Scan for the cell matching the given text and deliver its [X, Y] coordinate at center. 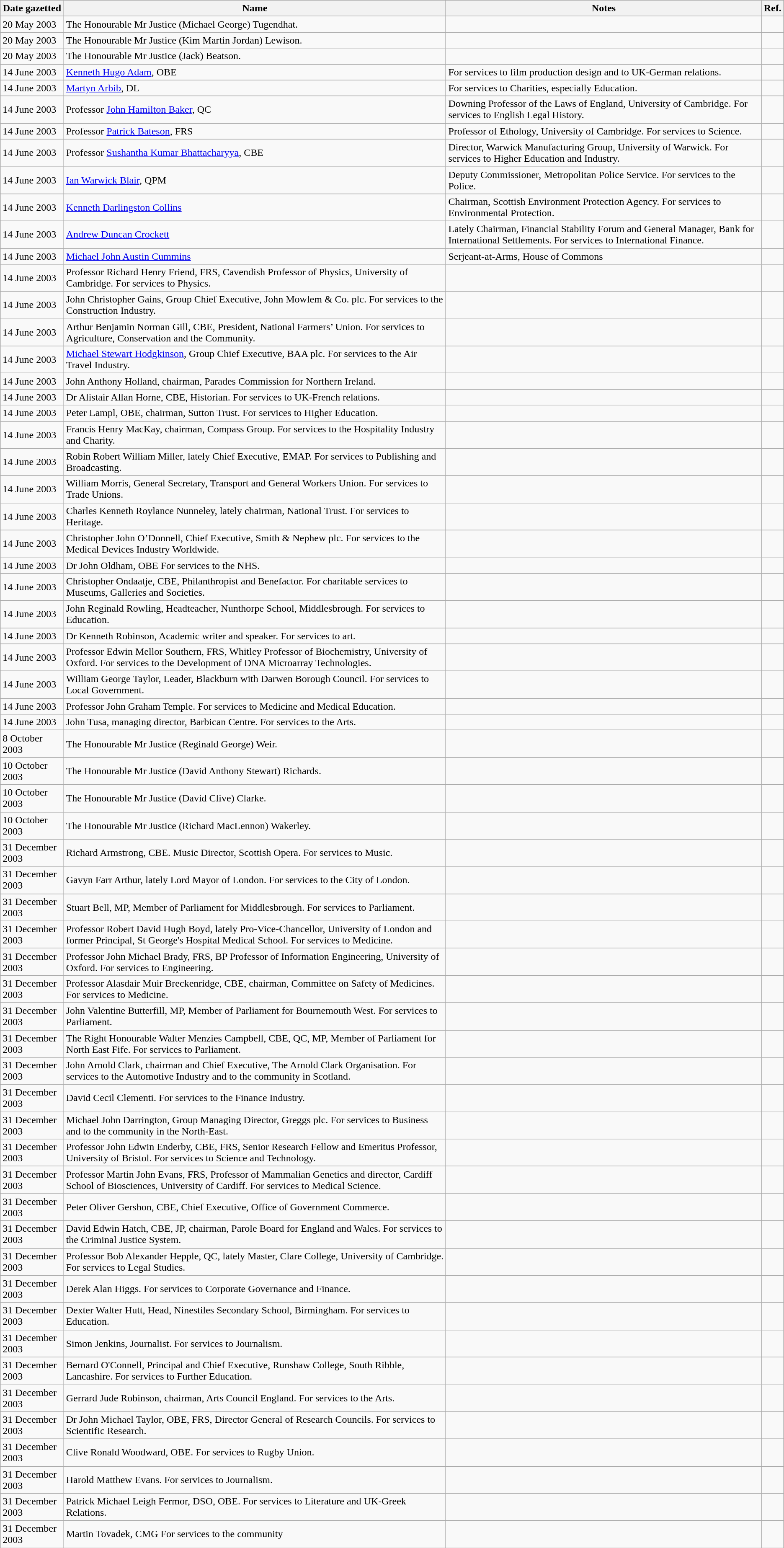
Kenneth Hugo Adam, OBE [255, 72]
Andrew Duncan Crockett [255, 235]
For services to film production design and to UK-German relations. [604, 72]
Professor Richard Henry Friend, FRS, Cavendish Professor of Physics, University of Cambridge. For services to Physics. [255, 278]
Downing Professor of the Laws of England, University of Cambridge. For services to English Legal History. [604, 110]
Lately Chairman, Financial Stability Forum and General Manager, Bank for International Settlements. For services to International Finance. [604, 235]
Peter Oliver Gershon, CBE, Chief Executive, Office of Government Commerce. [255, 1207]
Professor John Edwin Enderby, CBE, FRS, Senior Research Fellow and Emeritus Professor, University of Bristol. For services to Science and Technology. [255, 1153]
Derek Alan Higgs. For services to Corporate Governance and Finance. [255, 1289]
Kenneth Darlingston Collins [255, 207]
Deputy Commissioner, Metropolitan Police Service. For services to the Police. [604, 180]
Charles Kenneth Roylance Nunneley, lately chairman, National Trust. For services to Heritage. [255, 516]
The Honourable Mr Justice (Reginald George) Weir. [255, 744]
Professor John Michael Brady, FRS, BP Professor of Information Engineering, University of Oxford. For services to Engineering. [255, 962]
John Anthony Holland, chairman, Parades Commission for Northern Ireland. [255, 381]
The Honourable Mr Justice (Michael George) Tugendhat. [255, 24]
David Edwin Hatch, CBE, JP, chairman, Parole Board for England and Wales. For services to the Criminal Justice System. [255, 1234]
Stuart Bell, MP, Member of Parliament for Middlesbrough. For services to Parliament. [255, 907]
Bernard O'Connell, Principal and Chief Executive, Runshaw College, South Ribble, Lancashire. For services to Further Education. [255, 1371]
Professor Patrick Bateson, FRS [255, 131]
Professor of Ethology, University of Cambridge. For services to Science. [604, 131]
Michael Stewart Hodgkinson, Group Chief Executive, BAA plc. For services to the Air Travel Industry. [255, 359]
Ref. [772, 8]
John Reginald Rowling, Headteacher, Nunthorpe School, Middlesbrough. For services to Education. [255, 614]
The Honourable Mr Justice (Richard MacLennon) Wakerley. [255, 825]
Martin Tovadek, CMG For services to the community [255, 1534]
David Cecil Clementi. For services to the Finance Industry. [255, 1098]
Professor Alasdair Muir Breckenridge, CBE, chairman, Committee on Safety of Medicines. For services to Medicine. [255, 989]
Professor John Hamilton Baker, QC [255, 110]
Martyn Arbib, DL [255, 88]
Christopher Ondaatje, CBE, Philanthropist and Benefactor. For charitable services to Museums, Galleries and Societies. [255, 587]
Patrick Michael Leigh Fermor, DSO, OBE. For services to Literature and UK-Greek Relations. [255, 1507]
For services to Charities, especially Education. [604, 88]
Francis Henry MacKay, chairman, Compass Group. For services to the Hospitality Industry and Charity. [255, 435]
The Honourable Mr Justice (David Clive) Clarke. [255, 799]
Serjeant-at-Arms, House of Commons [604, 256]
William Morris, General Secretary, Transport and General Workers Union. For services to Trade Unions. [255, 489]
Harold Matthew Evans. For services to Journalism. [255, 1480]
John Tusa, managing director, Barbican Centre. For services to the Arts. [255, 722]
Dr Kenneth Robinson, Academic writer and speaker. For services to art. [255, 636]
Gavyn Farr Arthur, lately Lord Mayor of London. For services to the City of London. [255, 880]
Robin Robert William Miller, lately Chief Executive, EMAP. For services to Publishing and Broadcasting. [255, 462]
Date gazetted [32, 8]
The Honourable Mr Justice (Jack) Beatson. [255, 56]
Arthur Benjamin Norman Gill, CBE, President, National Farmers’ Union. For services to Agriculture, Conservation and the Community. [255, 333]
Notes [604, 8]
Professor Bob Alexander Hepple, QC, lately Master, Clare College, University of Cambridge. For services to Legal Studies. [255, 1262]
Clive Ronald Woodward, OBE. For services to Rugby Union. [255, 1452]
Richard Armstrong, CBE. Music Director, Scottish Opera. For services to Music. [255, 853]
The Honourable Mr Justice (Kim Martin Jordan) Lewison. [255, 40]
Dr John Michael Taylor, OBE, FRS, Director General of Research Councils. For services to Scientific Research. [255, 1425]
Dexter Walter Hutt, Head, Ninestiles Secondary School, Birmingham. For services to Education. [255, 1316]
William George Taylor, Leader, Blackburn with Darwen Borough Council. For services to Local Government. [255, 685]
John Christopher Gains, Group Chief Executive, John Mowlem & Co. plc. For services to the Construction Industry. [255, 305]
Chairman, Scottish Environment Protection Agency. For services to Environmental Protection. [604, 207]
Gerrard Jude Robinson, chairman, Arts Council England. For services to the Arts. [255, 1398]
Dr John Oldham, OBE For services to the NHS. [255, 565]
Name [255, 8]
Michael John Austin Cummins [255, 256]
John Valentine Butterfill, MP, Member of Parliament for Bournemouth West. For services to Parliament. [255, 1016]
Ian Warwick Blair, QPM [255, 180]
Peter Lampl, OBE, chairman, Sutton Trust. For services to Higher Education. [255, 413]
Michael John Darrington, Group Managing Director, Greggs plc. For services to Business and to the community in the North-East. [255, 1125]
Professor Sushantha Kumar Bhattacharyya, CBE [255, 152]
Dr Alistair Allan Horne, CBE, Historian. For services to UK-French relations. [255, 397]
Director, Warwick Manufacturing Group, University of Warwick. For services to Higher Education and Industry. [604, 152]
Simon Jenkins, Journalist. For services to Journalism. [255, 1343]
The Honourable Mr Justice (David Anthony Stewart) Richards. [255, 771]
The Right Honourable Walter Menzies Campbell, CBE, QC, MP, Member of Parliament for North East Fife. For services to Parliament. [255, 1043]
Professor John Graham Temple. For services to Medicine and Medical Education. [255, 706]
Christopher John O’Donnell, Chief Executive, Smith & Nephew plc. For services to the Medical Devices Industry Worldwide. [255, 544]
8 October 2003 [32, 744]
